Pinpoint the cell where the given text exists, returning its (X, Y) midpoint coordinate. 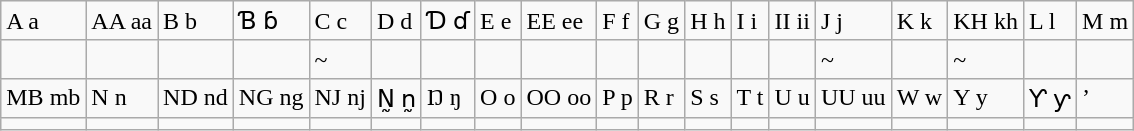
R r (661, 98)
Ŋ ŋ (448, 98)
M m (1106, 21)
Ɓ ɓ (271, 21)
G g (661, 21)
~ (986, 59)
B b (196, 21)
W w (920, 98)
KH kh (986, 21)
E e (498, 21)
MB mb (44, 98)
N n (122, 98)
O o (498, 98)
NG ng (271, 98)
OO oo (559, 98)
J j (853, 21)
K k (920, 21)
I i (750, 21)
AA aa (122, 21)
F f (618, 21)
NJ nj (340, 98)
H h (708, 21)
’ (1106, 98)
C c (340, 21)
T t (750, 98)
Ɗ ɗ (448, 21)
D d (396, 21)
Ƴ ƴ (1050, 98)
~‍ (853, 59)
‍~‍ (340, 59)
P p (618, 98)
ND nd (196, 98)
II ii (792, 21)
EE ee (559, 21)
L l (1050, 21)
A a (44, 21)
UU uu (853, 98)
S s (708, 98)
U u (792, 98)
N̰ n̰ (396, 98)
Y y (986, 98)
